Detect which cell encompasses the target text, then output its [x, y] center coordinate. 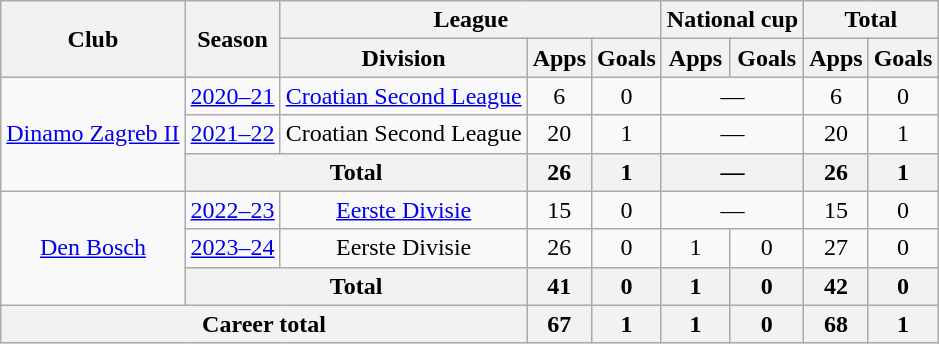
National cup [732, 20]
Dinamo Zagreb II [93, 134]
Den Bosch [93, 248]
League [470, 20]
Division [404, 58]
67 [559, 324]
2023–24 [232, 248]
2020–21 [232, 96]
68 [836, 324]
41 [559, 286]
Club [93, 39]
Season [232, 39]
Career total [264, 324]
2022–23 [232, 210]
42 [836, 286]
2021–22 [232, 134]
27 [836, 248]
